For the text-containing cell, return its midpoint in (x, y) coordinate format. 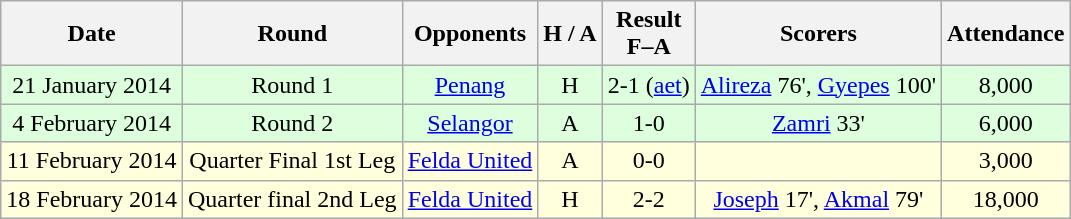
2-1 (aet) (648, 85)
Round 2 (292, 123)
Penang (470, 85)
Round (292, 34)
18,000 (1006, 199)
ResultF–A (648, 34)
Selangor (470, 123)
0-0 (648, 161)
1-0 (648, 123)
18 February 2014 (92, 199)
11 February 2014 (92, 161)
Joseph 17', Akmal 79' (818, 199)
Alireza 76', Gyepes 100' (818, 85)
Date (92, 34)
Quarter final 2nd Leg (292, 199)
Scorers (818, 34)
3,000 (1006, 161)
Zamri 33' (818, 123)
Opponents (470, 34)
8,000 (1006, 85)
21 January 2014 (92, 85)
H / A (570, 34)
Round 1 (292, 85)
Quarter Final 1st Leg (292, 161)
6,000 (1006, 123)
2-2 (648, 199)
4 February 2014 (92, 123)
Attendance (1006, 34)
